From the cell containing the given text, extract its center point as [x, y] coordinate. 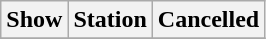
Show [34, 20]
Cancelled [208, 20]
Station [110, 20]
